Extract the [X, Y] coordinate from the center of the cell holding the provided text.  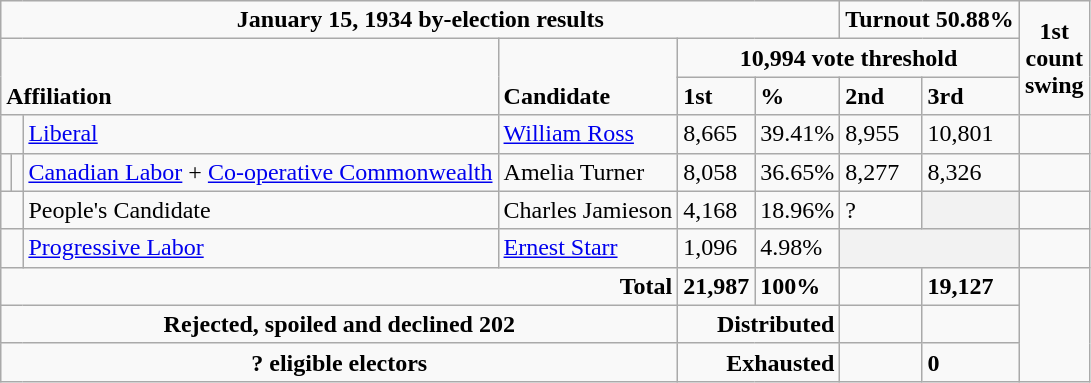
39.41% [798, 134]
8,665 [716, 134]
People's Candidate [260, 210]
0 [970, 362]
21,987 [716, 286]
2nd [881, 96]
1stcountswing [1054, 58]
18.96% [798, 210]
Turnout 50.88% [930, 20]
8,326 [970, 172]
Charles Jamieson [588, 210]
4.98% [798, 248]
Exhausted [759, 362]
1st [716, 96]
8,277 [881, 172]
8,955 [881, 134]
36.65% [798, 172]
Candidate [588, 77]
January 15, 1934 by-election results [420, 20]
Rejected, spoiled and declined 202 [340, 324]
Amelia Turner [588, 172]
100% [798, 286]
4,168 [716, 210]
Ernest Starr [588, 248]
8,058 [716, 172]
% [798, 96]
10,994 vote threshold [849, 58]
? eligible electors [340, 362]
William Ross [588, 134]
3rd [970, 96]
19,127 [970, 286]
1,096 [716, 248]
Total [340, 286]
Distributed [759, 324]
Canadian Labor + Co-operative Commonwealth [260, 172]
Liberal [260, 134]
? [881, 210]
Progressive Labor [260, 248]
10,801 [970, 134]
Affiliation [250, 77]
